Extract the [X, Y] coordinate from the center of the cell holding the provided text.  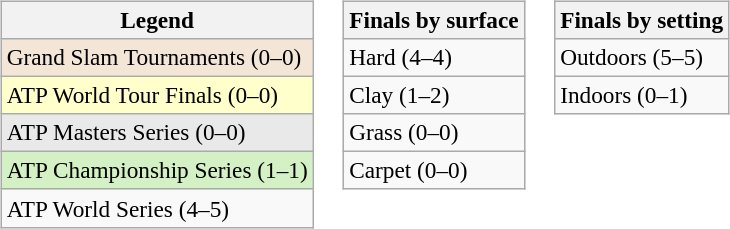
ATP Masters Series (0–0) [157, 133]
Clay (1–2) [434, 95]
Indoors (0–1) [642, 95]
Grass (0–0) [434, 133]
Carpet (0–0) [434, 171]
ATP World Series (4–5) [157, 208]
ATP Championship Series (1–1) [157, 171]
Finals by surface [434, 20]
Hard (4–4) [434, 57]
Finals by setting [642, 20]
ATP World Tour Finals (0–0) [157, 95]
Legend [157, 20]
Grand Slam Tournaments (0–0) [157, 57]
Outdoors (5–5) [642, 57]
